Search for the cell housing the specified text and yield its (X, Y) center coordinate. 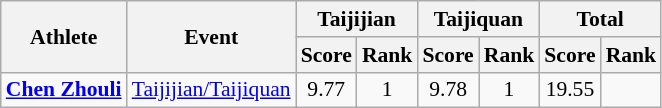
9.78 (448, 90)
Taijijian/Taijiquan (212, 90)
9.77 (326, 90)
Event (212, 36)
Athlete (64, 36)
Taijijian (357, 19)
Total (600, 19)
Taijiquan (478, 19)
19.55 (570, 90)
Chen Zhouli (64, 90)
